Determine the (X, Y) coordinate at the center of the cell enclosing the given text.  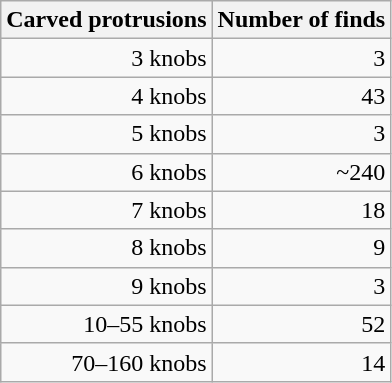
Number of finds (302, 20)
~240 (302, 172)
70–160 knobs (106, 362)
8 knobs (106, 248)
9 (302, 248)
43 (302, 96)
3 knobs (106, 58)
10–55 knobs (106, 324)
9 knobs (106, 286)
52 (302, 324)
5 knobs (106, 134)
18 (302, 210)
14 (302, 362)
4 knobs (106, 96)
Carved protrusions (106, 20)
7 knobs (106, 210)
6 knobs (106, 172)
